Return (X, Y) of the center of cell containing provided text 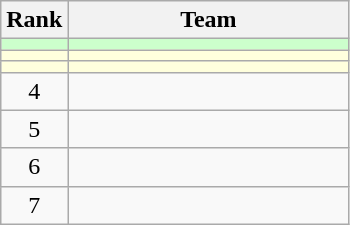
7 (34, 205)
6 (34, 167)
Rank (34, 20)
4 (34, 91)
Team (208, 20)
5 (34, 129)
